Provide the (x, y) coordinate of the cell's center where the given text is located.  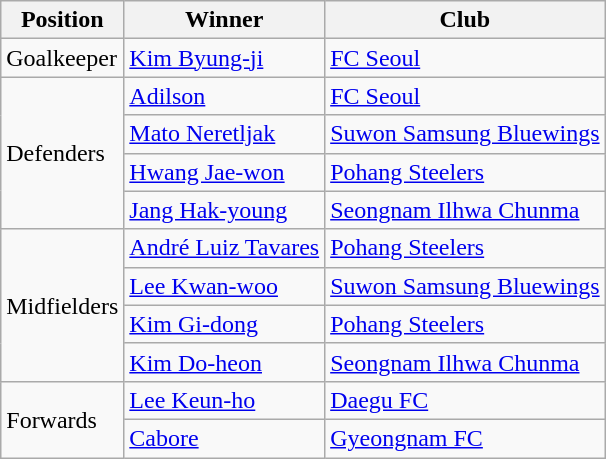
Lee Kwan-woo (224, 286)
Position (62, 20)
Hwang Jae-won (224, 172)
Kim Do-heon (224, 362)
Cabore (224, 438)
Jang Hak-young (224, 210)
Kim Gi-dong (224, 324)
Midfielders (62, 305)
Adilson (224, 96)
Defenders (62, 153)
Goalkeeper (62, 58)
Forwards (62, 419)
Daegu FC (465, 400)
Kim Byung-ji (224, 58)
André Luiz Tavares (224, 248)
Club (465, 20)
Lee Keun-ho (224, 400)
Mato Neretljak (224, 134)
Winner (224, 20)
Gyeongnam FC (465, 438)
